Pinpoint the cell where the given text exists, returning its (x, y) midpoint coordinate. 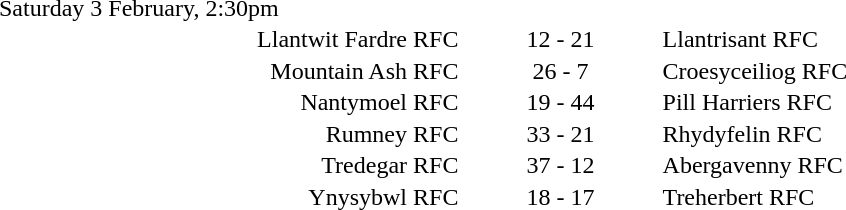
19 - 44 (560, 103)
12 - 21 (560, 39)
37 - 12 (560, 165)
26 - 7 (560, 71)
33 - 21 (560, 134)
